Search for the cell housing the specified text and yield its (X, Y) center coordinate. 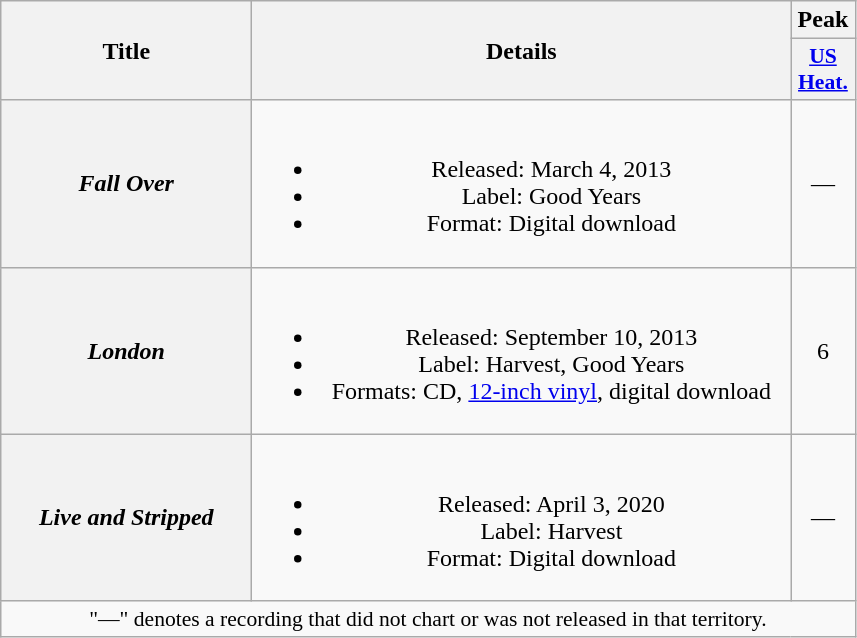
"—" denotes a recording that did not chart or was not released in that territory. (428, 619)
Title (126, 50)
Peak (823, 20)
USHeat. (823, 70)
London (126, 350)
Fall Over (126, 184)
Released: September 10, 2013Label: Harvest, Good YearsFormats: CD, 12-inch vinyl, digital download (522, 350)
Released: March 4, 2013Label: Good YearsFormat: Digital download (522, 184)
Released: April 3, 2020Label: HarvestFormat: Digital download (522, 518)
6 (823, 350)
Details (522, 50)
Live and Stripped (126, 518)
